Detect which cell encompasses the target text, then output its (x, y) center coordinate. 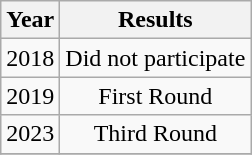
Third Round (156, 134)
Year (30, 20)
Results (156, 20)
First Round (156, 96)
2023 (30, 134)
2018 (30, 58)
2019 (30, 96)
Did not participate (156, 58)
